Return (X, Y) of the center of cell containing provided text 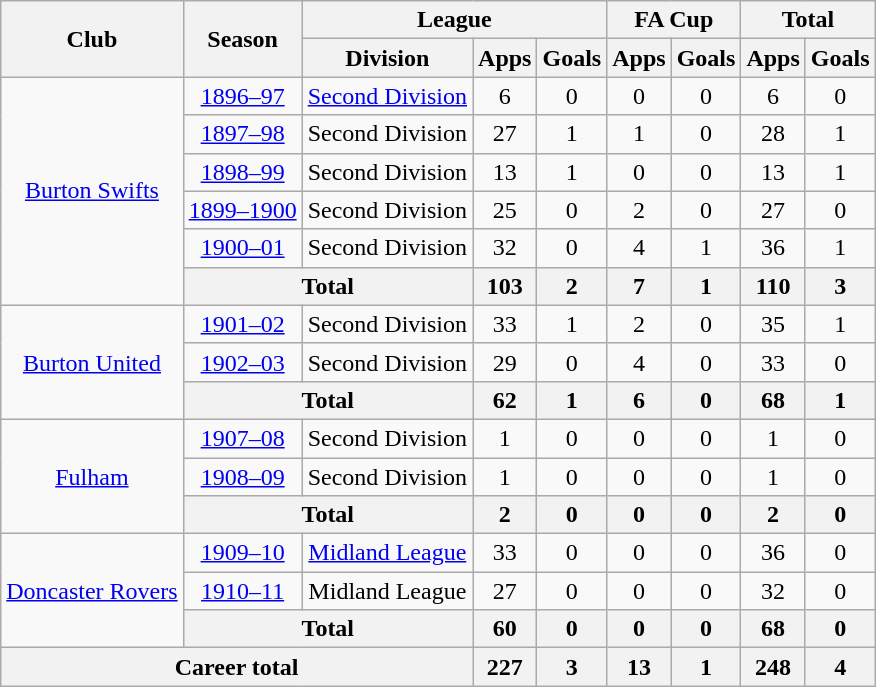
227 (505, 667)
1901–02 (242, 324)
1910–11 (242, 591)
Doncaster Rovers (92, 591)
25 (505, 210)
62 (505, 400)
29 (505, 362)
FA Cup (674, 20)
103 (505, 286)
1907–08 (242, 438)
Division (387, 58)
60 (505, 629)
35 (773, 324)
28 (773, 134)
110 (773, 286)
Club (92, 39)
1896–97 (242, 96)
248 (773, 667)
Burton Swifts (92, 191)
1897–98 (242, 134)
1909–10 (242, 553)
Fulham (92, 476)
1899–1900 (242, 210)
1902–03 (242, 362)
1900–01 (242, 248)
Burton United (92, 362)
1908–09 (242, 477)
1898–99 (242, 172)
7 (639, 286)
League (454, 20)
Career total (237, 667)
Season (242, 39)
